Return the (x, y) coordinate for the center point of the cell that contains the specified text.  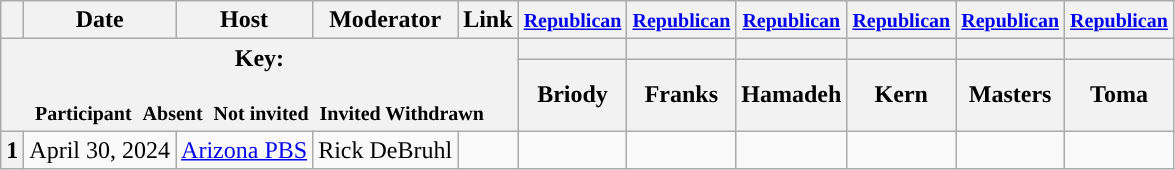
Masters (1010, 96)
Key: Participant Absent Not invited Invited Withdrawn (260, 85)
Link (488, 20)
Briody (572, 96)
Franks (682, 96)
Toma (1120, 96)
Moderator (386, 20)
Hamadeh (792, 96)
Rick DeBruhl (386, 150)
1 (12, 150)
Arizona PBS (244, 150)
Host (244, 20)
Date (100, 20)
Kern (902, 96)
April 30, 2024 (100, 150)
